Identify which cell holds the provided text, then report its (x, y) central coordinate. 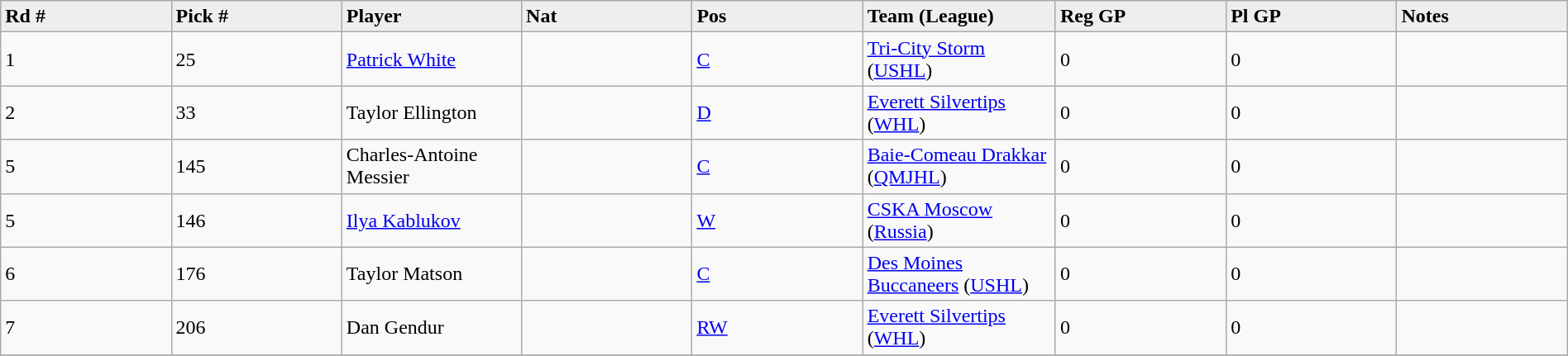
Pl GP (1312, 17)
Pos (777, 17)
6 (86, 274)
Patrick White (432, 59)
RW (777, 327)
Baie-Comeau Drakkar (QMJHL) (959, 167)
2 (86, 112)
D (777, 112)
Taylor Matson (432, 274)
Reg GP (1140, 17)
Charles-Antoine Messier (432, 167)
Rd # (86, 17)
146 (256, 220)
1 (86, 59)
Des Moines Buccaneers (USHL) (959, 274)
Ilya Kablukov (432, 220)
Tri-City Storm (USHL) (959, 59)
33 (256, 112)
Player (432, 17)
Dan Gendur (432, 327)
7 (86, 327)
145 (256, 167)
W (777, 220)
Pick # (256, 17)
CSKA Moscow (Russia) (959, 220)
176 (256, 274)
Taylor Ellington (432, 112)
25 (256, 59)
Team (League) (959, 17)
Notes (1482, 17)
Nat (607, 17)
206 (256, 327)
